Capture the cell that displays the provided text and extract its [X, Y] central coordinate. 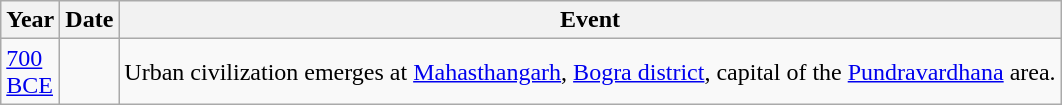
Event [590, 20]
Year [30, 20]
700BCE [30, 72]
Urban civilization emerges at Mahasthangarh, Bogra district, capital of the Pundravardhana area. [590, 72]
Date [90, 20]
